Return (x, y) of the center of cell containing provided text 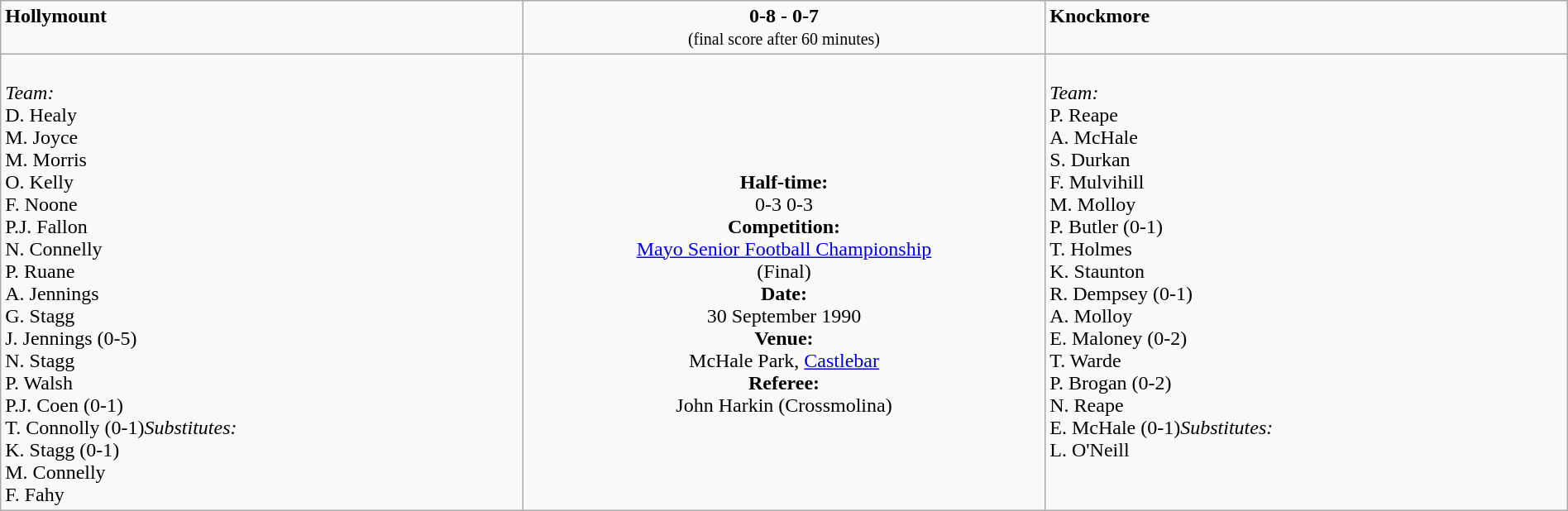
0-8 - 0-7(final score after 60 minutes) (784, 28)
Knockmore (1307, 28)
Hollymount (262, 28)
